Search for the cell housing the specified text and yield its (x, y) center coordinate. 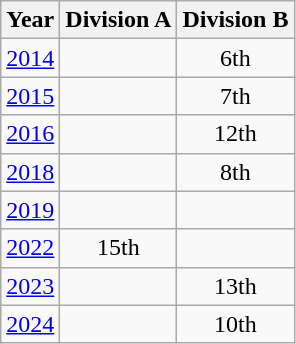
7th (236, 96)
8th (236, 172)
2014 (30, 58)
2016 (30, 134)
15th (118, 248)
6th (236, 58)
2019 (30, 210)
10th (236, 324)
2022 (30, 248)
12th (236, 134)
2024 (30, 324)
13th (236, 286)
2015 (30, 96)
Division A (118, 20)
Year (30, 20)
2018 (30, 172)
2023 (30, 286)
Division B (236, 20)
